Find where the given text appears and provide that cell's center as [x, y] coordinate. 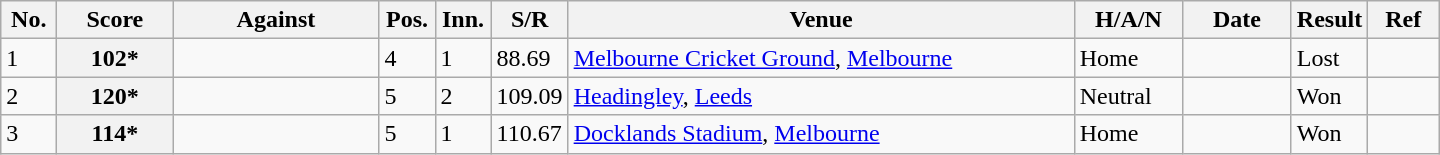
Date [1238, 20]
102* [115, 58]
S/R [530, 20]
Venue [821, 20]
109.09 [530, 96]
114* [115, 134]
4 [407, 58]
Lost [1329, 58]
Pos. [407, 20]
Melbourne Cricket Ground, Melbourne [821, 58]
H/A/N [1128, 20]
3 [29, 134]
88.69 [530, 58]
Docklands Stadium, Melbourne [821, 134]
Inn. [463, 20]
Result [1329, 20]
Headingley, Leeds [821, 96]
120* [115, 96]
Neutral [1128, 96]
No. [29, 20]
Ref [1404, 20]
110.67 [530, 134]
Against [276, 20]
Score [115, 20]
